Provide the (X, Y) coordinate of the cell's center where the given text is located.  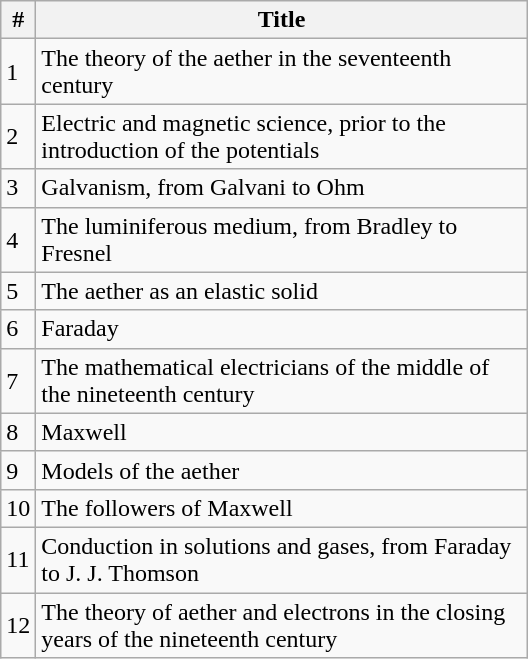
Electric and magnetic science, prior to the introduction of the potentials (282, 136)
The theory of the aether in the seventeenth century (282, 72)
9 (18, 470)
10 (18, 508)
3 (18, 188)
7 (18, 380)
12 (18, 624)
The mathematical electricians of the middle of the nineteenth century (282, 380)
The followers of Maxwell (282, 508)
2 (18, 136)
The theory of aether and electrons in the closing years of the nineteenth century (282, 624)
8 (18, 432)
Models of the aether (282, 470)
4 (18, 240)
Maxwell (282, 432)
Faraday (282, 329)
11 (18, 560)
The aether as an elastic solid (282, 291)
1 (18, 72)
Conduction in solutions and gases, from Faraday to J. J. Thomson (282, 560)
5 (18, 291)
The luminiferous medium, from Bradley to Fresnel (282, 240)
# (18, 20)
Galvanism, from Galvani to Ohm (282, 188)
6 (18, 329)
Title (282, 20)
